Capture the cell that displays the provided text and extract its (X, Y) central coordinate. 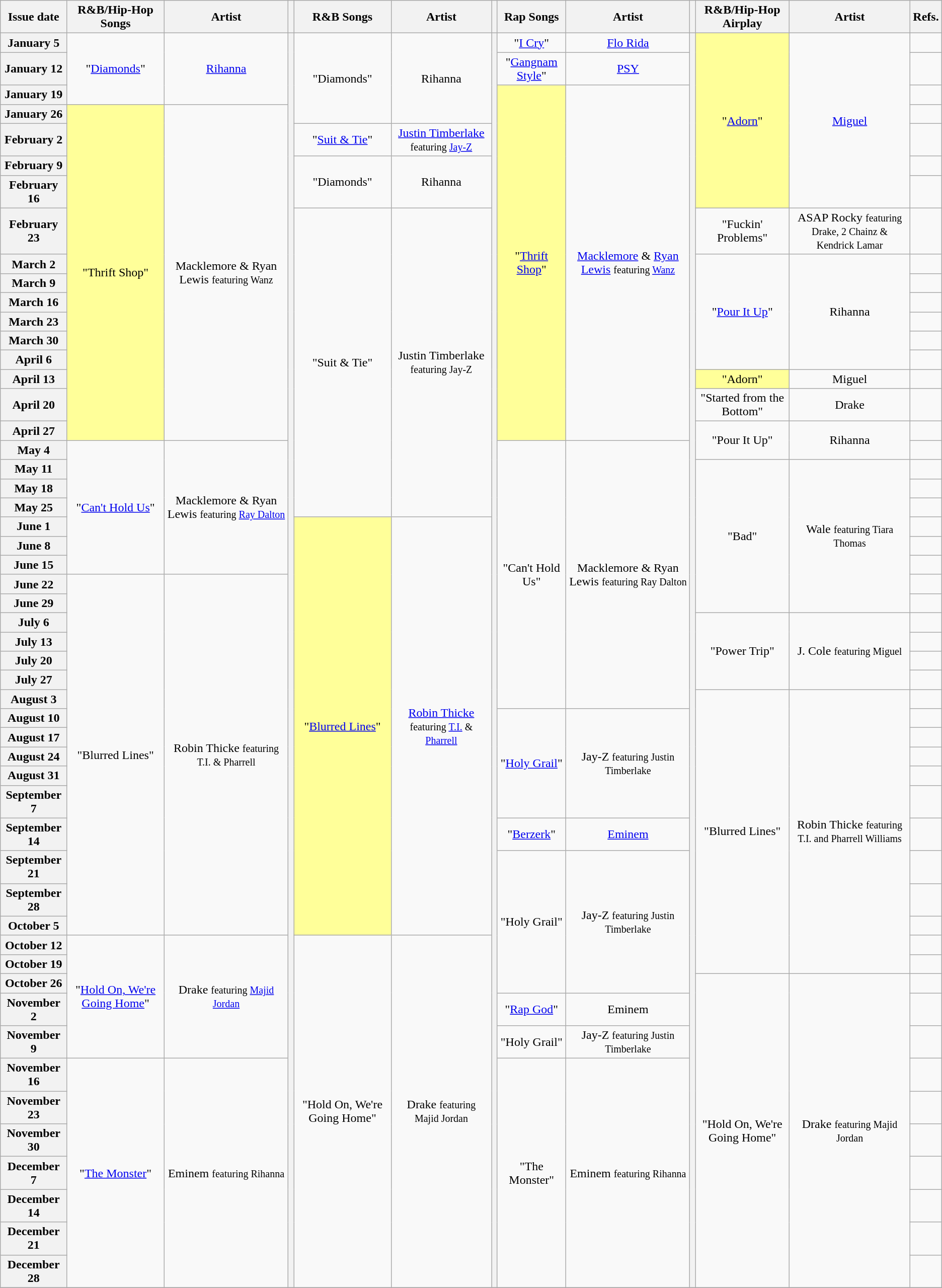
ASAP Rocky featuring Drake, 2 Chainz & Kendrick Lamar (849, 231)
December 28 (34, 1271)
R&B Songs (343, 17)
September 7 (34, 801)
July 20 (34, 661)
July 6 (34, 622)
"I Cry" (531, 43)
March 23 (34, 322)
Wale featuring Tiara Thomas (849, 536)
April 6 (34, 360)
"Fuckin' Problems" (742, 231)
"Rap God" (531, 1009)
Rap Songs (531, 17)
July 13 (34, 642)
April 13 (34, 379)
September 14 (34, 835)
February 2 (34, 140)
August 17 (34, 737)
October 12 (34, 945)
June 8 (34, 546)
November 23 (34, 1107)
December 7 (34, 1173)
April 27 (34, 431)
February 9 (34, 166)
PSY (628, 68)
J. Cole featuring Miguel (849, 651)
March 16 (34, 302)
June 1 (34, 526)
June 15 (34, 565)
R&B/Hip-Hop Songs (116, 17)
December 14 (34, 1206)
May 25 (34, 507)
September 28 (34, 900)
January 5 (34, 43)
January 12 (34, 68)
October 19 (34, 964)
November 30 (34, 1141)
March 9 (34, 283)
"Power Trip" (742, 651)
November 9 (34, 1042)
May 4 (34, 450)
June 29 (34, 603)
June 22 (34, 584)
February 16 (34, 191)
March 30 (34, 341)
March 2 (34, 264)
Refs. (926, 17)
May 18 (34, 488)
Flo Rida (628, 43)
August 31 (34, 776)
"Gangnam Style" (531, 68)
November 16 (34, 1075)
September 21 (34, 867)
R&B/Hip-Hop Airplay (742, 17)
"Bad" (742, 536)
August 3 (34, 699)
August 24 (34, 756)
Drake (849, 405)
"Berzerk" (531, 835)
October 5 (34, 926)
Robin Thicke featuring T.I. and Pharrell Williams (849, 831)
February 23 (34, 231)
January 19 (34, 95)
January 26 (34, 114)
"Started from the Bottom" (742, 405)
December 21 (34, 1238)
April 20 (34, 405)
August 10 (34, 718)
Issue date (34, 17)
July 27 (34, 680)
October 26 (34, 983)
May 11 (34, 469)
November 2 (34, 1009)
